Find where the given text appears and provide that cell's center as [X, Y] coordinate. 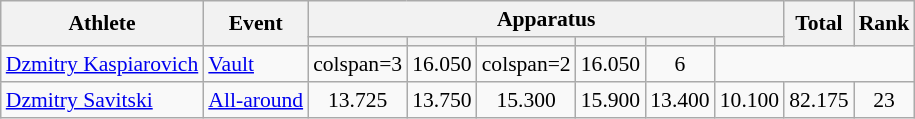
6 [680, 64]
colspan=3 [358, 64]
Dzmitry Savitski [102, 100]
23 [884, 100]
15.900 [610, 100]
colspan=2 [526, 64]
All-around [256, 100]
82.175 [818, 100]
15.300 [526, 100]
13.400 [680, 100]
Event [256, 24]
13.750 [442, 100]
10.100 [750, 100]
Apparatus [546, 19]
Total [818, 24]
13.725 [358, 100]
Athlete [102, 24]
Vault [256, 64]
Rank [884, 24]
Dzmitry Kaspiarovich [102, 64]
